Return [x, y] of the center of cell containing provided text 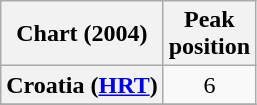
Chart (2004) [82, 34]
Peakposition [209, 34]
Croatia (HRT) [82, 85]
6 [209, 85]
